For the text-containing cell, return its midpoint in [x, y] coordinate format. 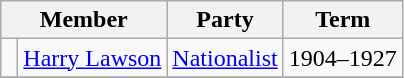
Term [342, 20]
Party [225, 20]
Member [84, 20]
Harry Lawson [92, 58]
Nationalist [225, 58]
1904–1927 [342, 58]
